For the text-containing cell, return its midpoint in [X, Y] coordinate format. 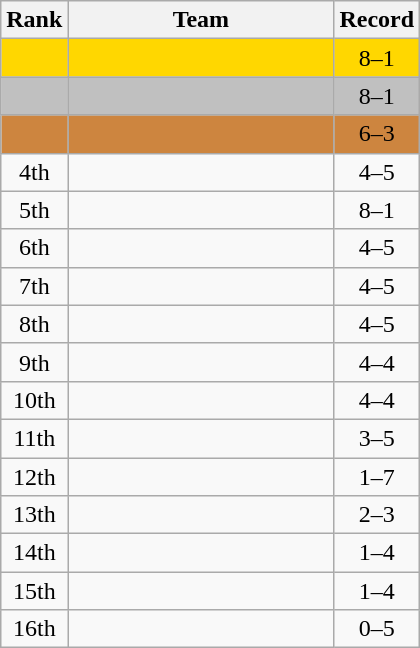
14th [34, 553]
3–5 [377, 438]
11th [34, 438]
1–7 [377, 477]
8th [34, 324]
12th [34, 477]
6–3 [377, 134]
9th [34, 362]
Record [377, 20]
0–5 [377, 629]
16th [34, 629]
6th [34, 248]
2–3 [377, 515]
10th [34, 400]
4th [34, 172]
Team [201, 20]
Rank [34, 20]
7th [34, 286]
15th [34, 591]
5th [34, 210]
13th [34, 515]
